Identify which cell holds the provided text, then report its [x, y] central coordinate. 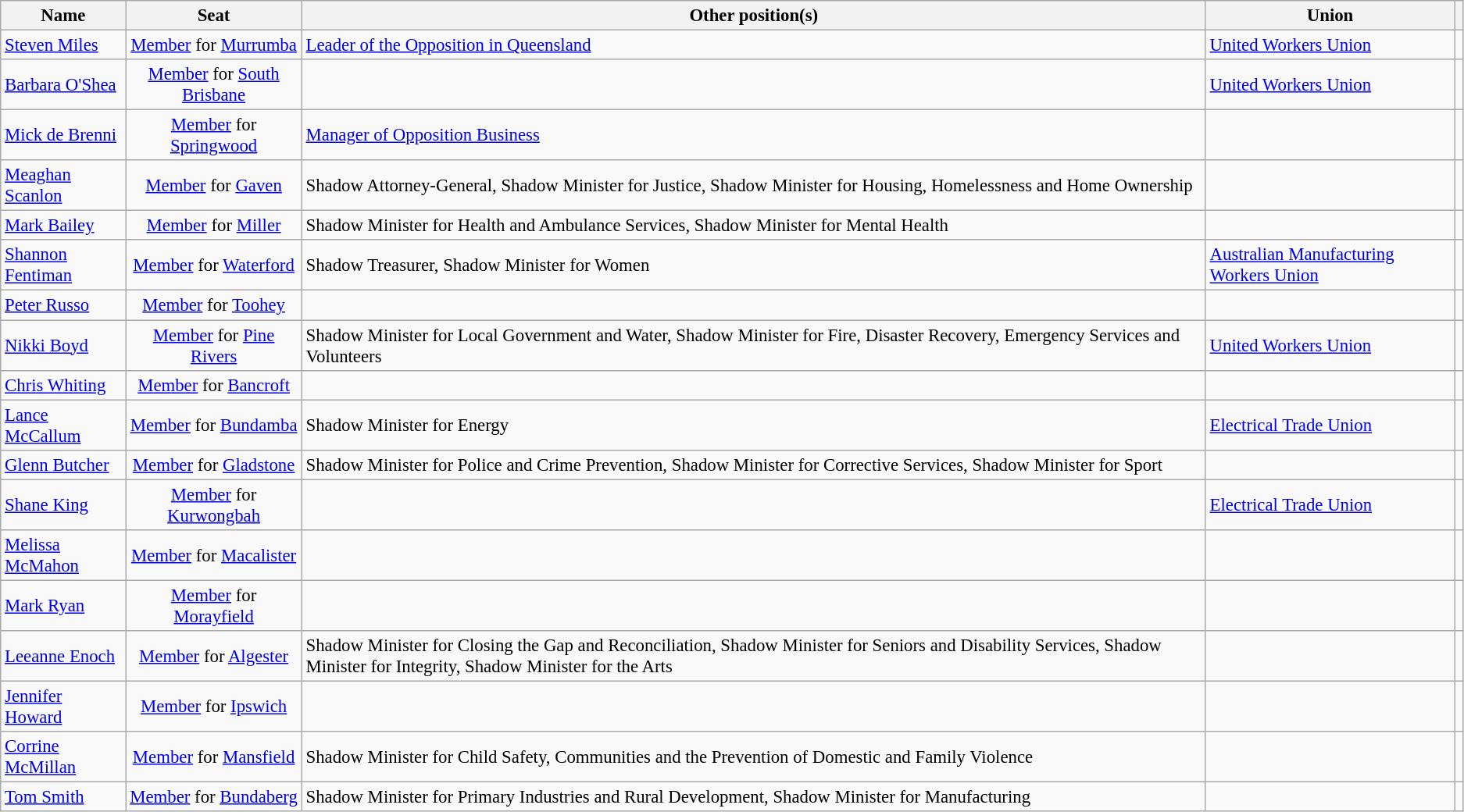
Melissa McMahon [63, 556]
Member for Ipswich [214, 706]
Shadow Minister for Police and Crime Prevention, Shadow Minister for Corrective Services, Shadow Minister for Sport [753, 465]
Leeanne Enoch [63, 656]
Seat [214, 16]
Member for Gaven [214, 186]
Leader of the Opposition in Queensland [753, 45]
Tom Smith [63, 797]
Glenn Butcher [63, 465]
Nikki Boyd [63, 345]
Member for Pine Rivers [214, 345]
Mark Bailey [63, 226]
Member for Bancroft [214, 385]
Barbara O'Shea [63, 84]
Member for Algester [214, 656]
Shadow Minister for Primary Industries and Rural Development, Shadow Minister for Manufacturing [753, 797]
Mark Ryan [63, 606]
Member for Murrumba [214, 45]
Meaghan Scanlon [63, 186]
Member for Toohey [214, 305]
Peter Russo [63, 305]
Australian Manufacturing Workers Union [1330, 265]
Shane King [63, 504]
Mick de Brenni [63, 136]
Member for Macalister [214, 556]
Union [1330, 16]
Shadow Minister for Energy [753, 425]
Other position(s) [753, 16]
Shadow Minister for Child Safety, Communities and the Prevention of Domestic and Family Violence [753, 757]
Member for South Brisbane [214, 84]
Shadow Attorney-General, Shadow Minister for Justice, Shadow Minister for Housing, Homelessness and Home Ownership [753, 186]
Shadow Minister for Local Government and Water, Shadow Minister for Fire, Disaster Recovery, Emergency Services and Volunteers [753, 345]
Member for Mansfield [214, 757]
Member for Miller [214, 226]
Manager of Opposition Business [753, 136]
Name [63, 16]
Member for Morayfield [214, 606]
Member for Bundaberg [214, 797]
Member for Gladstone [214, 465]
Jennifer Howard [63, 706]
Corrine McMillan [63, 757]
Lance McCallum [63, 425]
Chris Whiting [63, 385]
Shannon Fentiman [63, 265]
Steven Miles [63, 45]
Member for Bundamba [214, 425]
Shadow Minister for Health and Ambulance Services, Shadow Minister for Mental Health [753, 226]
Member for Waterford [214, 265]
Shadow Treasurer, Shadow Minister for Women [753, 265]
Member for Springwood [214, 136]
Member for Kurwongbah [214, 504]
